Pinpoint the cell where the given text exists, returning its (x, y) midpoint coordinate. 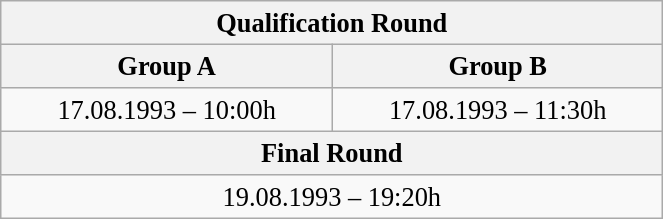
17.08.1993 – 10:00h (167, 109)
Qualification Round (332, 22)
Group B (497, 66)
17.08.1993 – 11:30h (497, 109)
Final Round (332, 153)
19.08.1993 – 19:20h (332, 197)
Group A (167, 66)
